For the text-containing cell, return its midpoint in (X, Y) coordinate format. 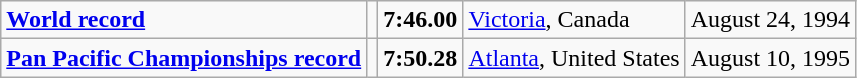
Pan Pacific Championships record (184, 58)
World record (184, 20)
Victoria, Canada (574, 20)
Atlanta, United States (574, 58)
7:50.28 (420, 58)
August 24, 1994 (770, 20)
August 10, 1995 (770, 58)
7:46.00 (420, 20)
